Extract the (x, y) coordinate from the center of the cell holding the provided text.  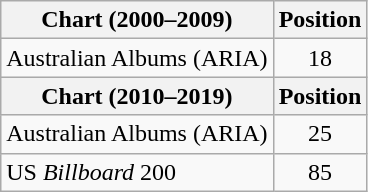
85 (320, 172)
US Billboard 200 (137, 172)
25 (320, 134)
Chart (2000–2009) (137, 20)
18 (320, 58)
Chart (2010–2019) (137, 96)
